Provide the [X, Y] coordinate of the cell's center where the given text is located.  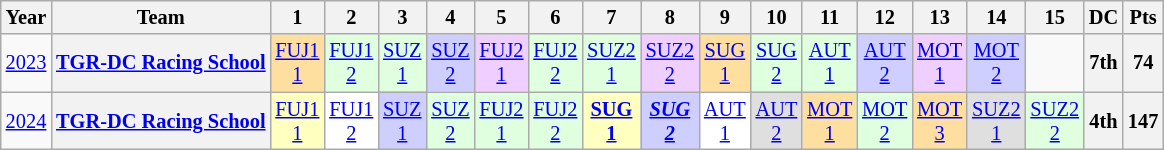
2024 [26, 121]
4th [1104, 121]
9 [725, 17]
7th [1104, 63]
2023 [26, 63]
10 [777, 17]
Team [160, 17]
7 [611, 17]
Year [26, 17]
11 [830, 17]
15 [1055, 17]
13 [940, 17]
8 [670, 17]
MOT3 [940, 121]
Pts [1143, 17]
DC [1104, 17]
6 [555, 17]
1 [297, 17]
147 [1143, 121]
74 [1143, 63]
4 [450, 17]
2 [351, 17]
14 [996, 17]
5 [502, 17]
12 [884, 17]
3 [402, 17]
